Return [x, y] of the center of cell containing provided text 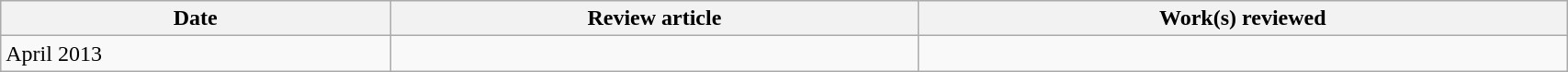
Date [196, 18]
Work(s) reviewed [1243, 18]
Review article [654, 18]
April 2013 [196, 54]
